Return the [X, Y] coordinate for the center point of the cell that contains the specified text.  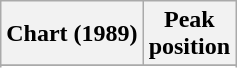
Peakposition [189, 34]
Chart (1989) [72, 34]
